Scan for the cell matching the given text and deliver its [X, Y] coordinate at center. 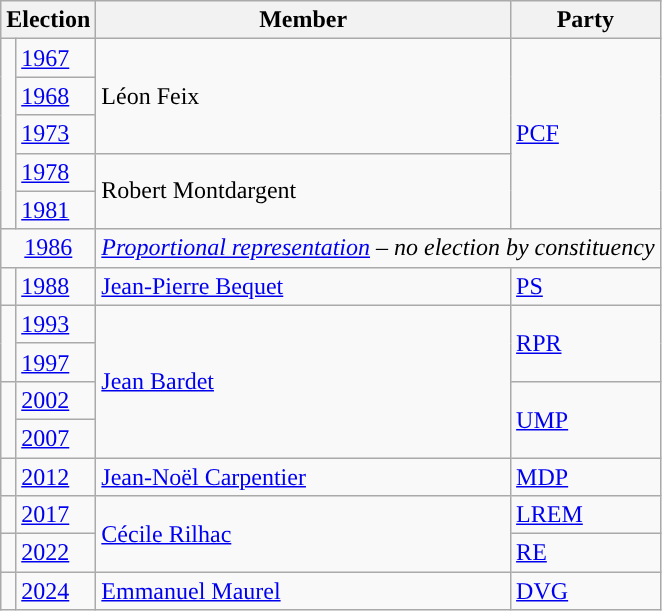
2002 [56, 400]
Jean Bardet [304, 381]
2012 [56, 477]
Election [48, 20]
Member [304, 20]
Cécile Rilhac [304, 534]
Robert Montdargent [304, 191]
MDP [586, 477]
1981 [56, 210]
1978 [56, 172]
LREM [586, 515]
Jean-Pierre Bequet [304, 286]
1973 [56, 134]
Léon Feix [304, 96]
PCF [586, 134]
Emmanuel Maurel [304, 591]
1997 [56, 362]
2007 [56, 438]
Party [586, 20]
RPR [586, 343]
2022 [56, 553]
RE [586, 553]
1993 [56, 324]
DVG [586, 591]
1968 [56, 96]
1988 [56, 286]
Proportional representation – no election by constituency [378, 248]
1967 [56, 58]
UMP [586, 419]
1986 [48, 248]
PS [586, 286]
2024 [56, 591]
2017 [56, 515]
Jean-Noël Carpentier [304, 477]
